Return the [x, y] coordinate for the center point of the cell that contains the specified text.  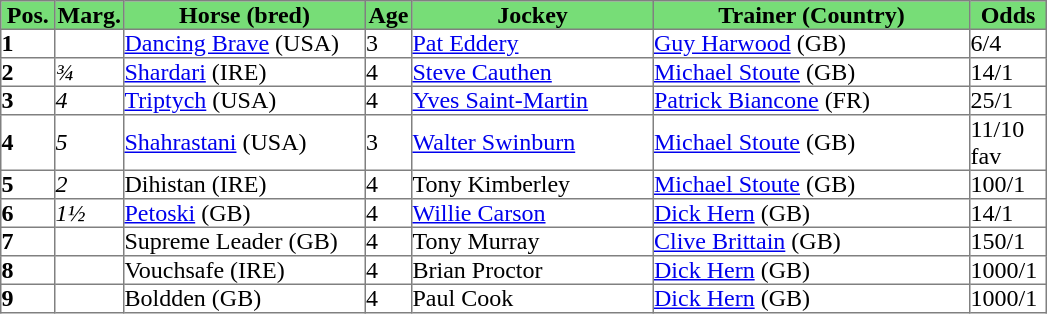
7 [28, 241]
Boldden (GB) [245, 298]
Trainer (Country) [811, 15]
Pat Eddery [533, 43]
8 [28, 270]
Yves Saint-Martin [533, 100]
150/1 [1008, 241]
¾ [90, 72]
Tony Murray [533, 241]
6/4 [1008, 43]
Marg. [90, 15]
Dancing Brave (USA) [245, 43]
Supreme Leader (GB) [245, 241]
Jockey [533, 15]
Shardari (IRE) [245, 72]
Age [388, 15]
Odds [1008, 15]
Brian Proctor [533, 270]
Horse (bred) [245, 15]
Paul Cook [533, 298]
Shahrastani (USA) [245, 143]
Clive Brittain (GB) [811, 241]
Petoski (GB) [245, 213]
100/1 [1008, 184]
11/10 fav [1008, 143]
Walter Swinburn [533, 143]
Patrick Biancone (FR) [811, 100]
Willie Carson [533, 213]
1½ [90, 213]
9 [28, 298]
Vouchsafe (IRE) [245, 270]
Steve Cauthen [533, 72]
Pos. [28, 15]
6 [28, 213]
1 [28, 43]
Guy Harwood (GB) [811, 43]
Tony Kimberley [533, 184]
25/1 [1008, 100]
Triptych (USA) [245, 100]
Dihistan (IRE) [245, 184]
